Detect which cell encompasses the target text, then output its [X, Y] center coordinate. 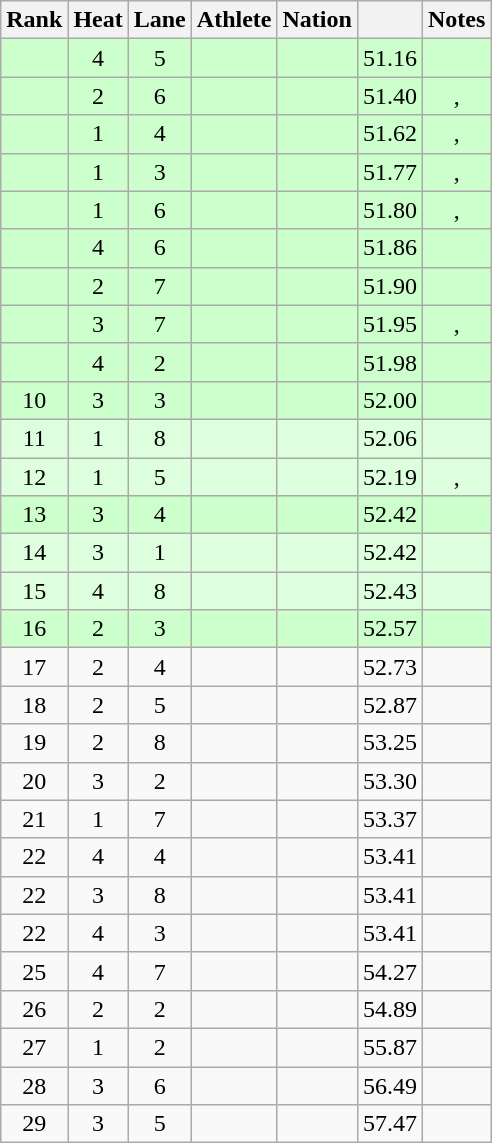
Rank [34, 20]
53.25 [390, 743]
51.90 [390, 286]
55.87 [390, 1047]
54.27 [390, 971]
52.19 [390, 477]
21 [34, 819]
18 [34, 705]
51.80 [390, 210]
14 [34, 553]
51.86 [390, 248]
56.49 [390, 1085]
12 [34, 477]
Lane [160, 20]
52.43 [390, 591]
16 [34, 629]
51.16 [390, 58]
10 [34, 400]
54.89 [390, 1009]
52.57 [390, 629]
Notes [456, 20]
57.47 [390, 1124]
25 [34, 971]
26 [34, 1009]
Nation [317, 20]
27 [34, 1047]
51.95 [390, 324]
51.77 [390, 172]
15 [34, 591]
29 [34, 1124]
52.06 [390, 438]
51.98 [390, 362]
53.30 [390, 781]
Heat [98, 20]
52.73 [390, 667]
11 [34, 438]
52.00 [390, 400]
Athlete [234, 20]
13 [34, 515]
17 [34, 667]
28 [34, 1085]
51.62 [390, 134]
52.87 [390, 705]
20 [34, 781]
51.40 [390, 96]
53.37 [390, 819]
19 [34, 743]
